Determine the (x, y) coordinate at the center of the cell enclosing the given text.  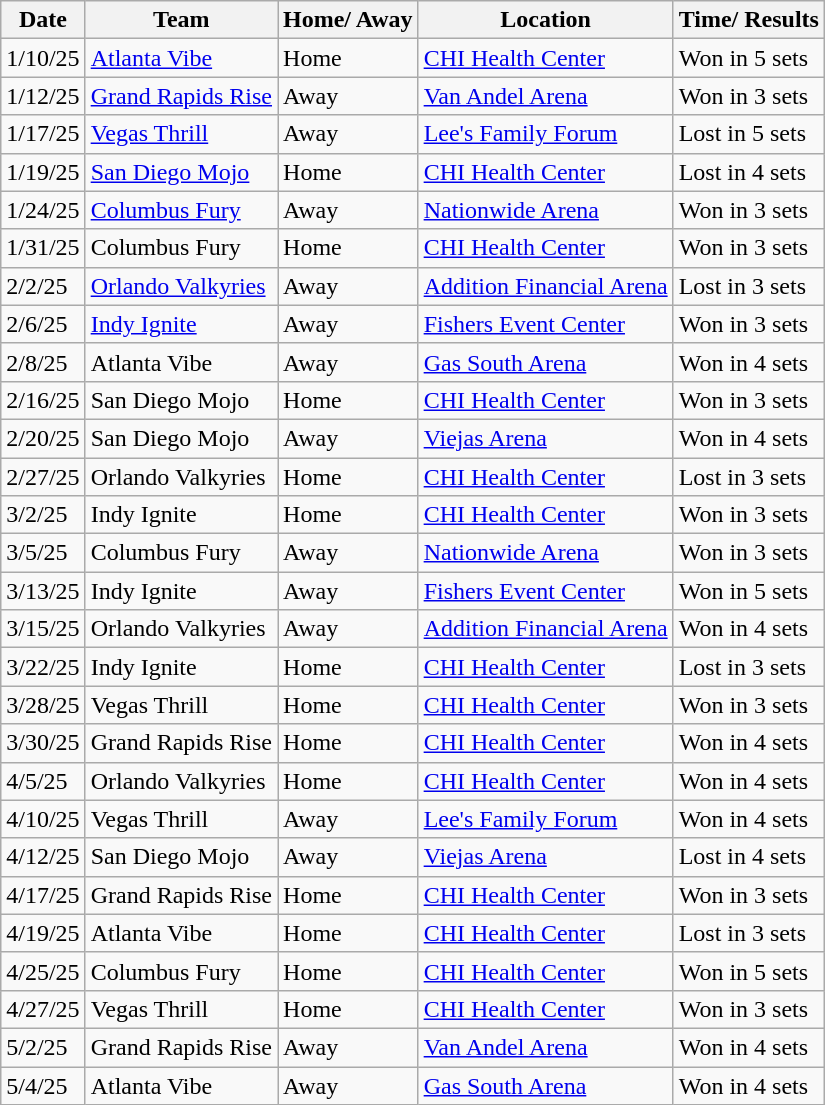
4/12/25 (43, 857)
4/19/25 (43, 933)
3/2/25 (43, 515)
5/4/25 (43, 1085)
4/25/25 (43, 971)
4/17/25 (43, 895)
2/27/25 (43, 477)
2/2/25 (43, 286)
3/22/25 (43, 667)
2/6/25 (43, 324)
4/27/25 (43, 1009)
1/10/25 (43, 58)
1/24/25 (43, 210)
3/15/25 (43, 629)
Home/ Away (348, 20)
4/10/25 (43, 819)
Date (43, 20)
2/16/25 (43, 400)
3/30/25 (43, 743)
4/5/25 (43, 781)
2/8/25 (43, 362)
Time/ Results (748, 20)
Location (546, 20)
Lost in 5 sets (748, 134)
1/12/25 (43, 96)
1/19/25 (43, 172)
3/5/25 (43, 553)
5/2/25 (43, 1047)
Team (181, 20)
3/13/25 (43, 591)
2/20/25 (43, 438)
1/31/25 (43, 248)
3/28/25 (43, 705)
1/17/25 (43, 134)
